Extract the [x, y] coordinate from the center of the cell holding the provided text.  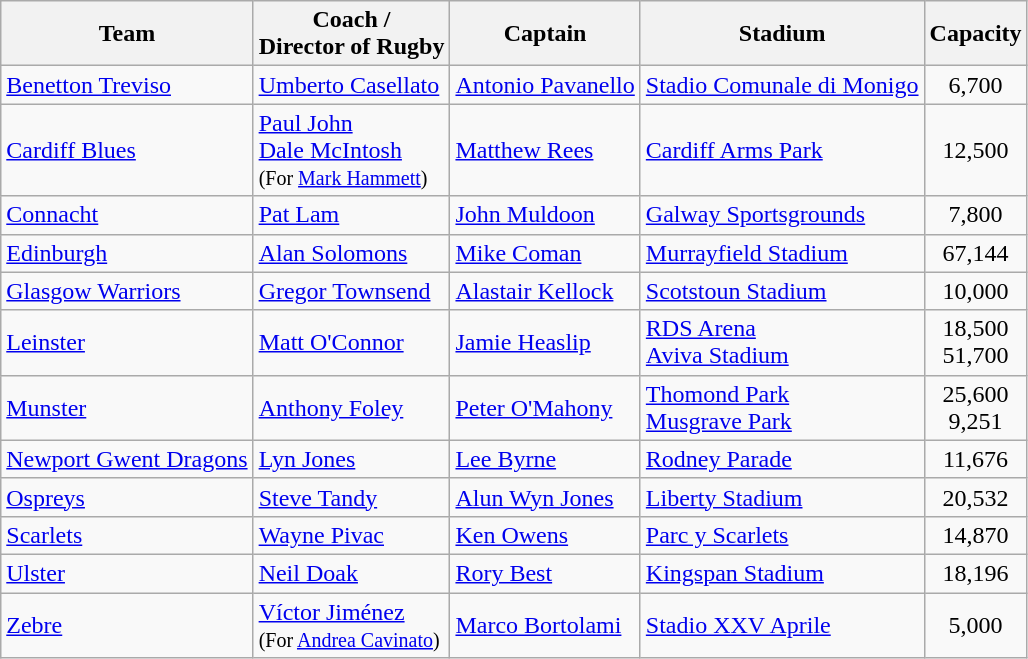
67,144 [976, 253]
Matt O'Connor [352, 342]
14,870 [976, 535]
Paul John Dale McIntosh(For Mark Hammett) [352, 150]
Lyn Jones [352, 459]
Marco Bortolami [545, 624]
Lee Byrne [545, 459]
Gregor Townsend [352, 291]
Murrayfield Stadium [782, 253]
Rodney Parade [782, 459]
Benetton Treviso [127, 85]
12,500 [976, 150]
Scotstoun Stadium [782, 291]
18,196 [976, 573]
Stadium [782, 34]
Galway Sportsgrounds [782, 215]
Antonio Pavanello [545, 85]
Peter O'Mahony [545, 408]
Steve Tandy [352, 497]
John Muldoon [545, 215]
Stadio XXV Aprile [782, 624]
Pat Lam [352, 215]
Glasgow Warriors [127, 291]
Edinburgh [127, 253]
7,800 [976, 215]
Cardiff Blues [127, 150]
6,700 [976, 85]
Zebre [127, 624]
Leinster [127, 342]
25,6009,251 [976, 408]
Ken Owens [545, 535]
Thomond ParkMusgrave Park [782, 408]
Ulster [127, 573]
Alan Solomons [352, 253]
Newport Gwent Dragons [127, 459]
Rory Best [545, 573]
Munster [127, 408]
Kingspan Stadium [782, 573]
5,000 [976, 624]
RDS ArenaAviva Stadium [782, 342]
Umberto Casellato [352, 85]
Connacht [127, 215]
20,532 [976, 497]
Alun Wyn Jones [545, 497]
Matthew Rees [545, 150]
Ospreys [127, 497]
Coach /Director of Rugby [352, 34]
Stadio Comunale di Monigo [782, 85]
18,500 51,700 [976, 342]
Liberty Stadium [782, 497]
Víctor Jiménez(For Andrea Cavinato) [352, 624]
Captain [545, 34]
11,676 [976, 459]
10,000 [976, 291]
Neil Doak [352, 573]
Cardiff Arms Park [782, 150]
Wayne Pivac [352, 535]
Mike Coman [545, 253]
Jamie Heaslip [545, 342]
Scarlets [127, 535]
Capacity [976, 34]
Anthony Foley [352, 408]
Parc y Scarlets [782, 535]
Alastair Kellock [545, 291]
Team [127, 34]
